Output the [x, y] coordinate of the center of the cell containing the given text.  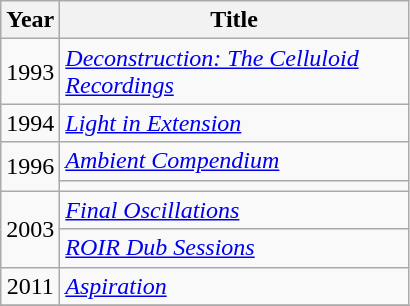
Deconstruction: The Celluloid Recordings [234, 72]
Light in Extension [234, 123]
1996 [30, 166]
Aspiration [234, 286]
2011 [30, 286]
Ambient Compendium [234, 161]
2003 [30, 229]
Year [30, 20]
1994 [30, 123]
1993 [30, 72]
Title [234, 20]
Final Oscillations [234, 210]
ROIR Dub Sessions [234, 248]
